Provide the [x, y] coordinate of the cell's center where the given text is located.  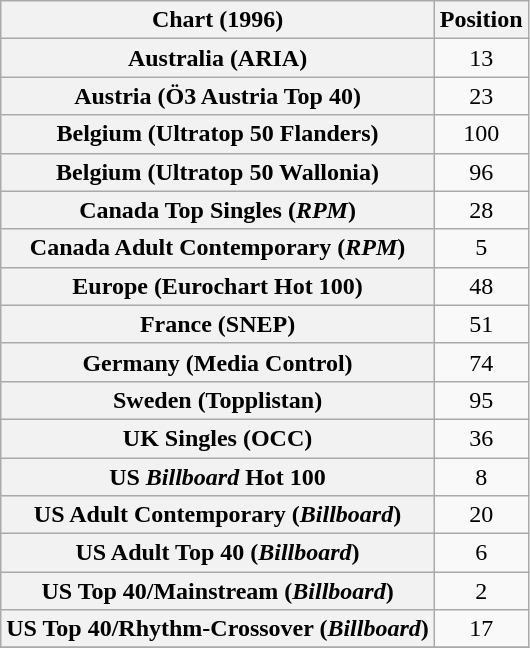
Belgium (Ultratop 50 Wallonia) [218, 172]
Canada Adult Contemporary (RPM) [218, 248]
Canada Top Singles (RPM) [218, 210]
Position [481, 20]
74 [481, 362]
5 [481, 248]
20 [481, 515]
100 [481, 134]
8 [481, 477]
6 [481, 553]
Austria (Ö3 Austria Top 40) [218, 96]
36 [481, 438]
51 [481, 324]
US Adult Contemporary (Billboard) [218, 515]
Germany (Media Control) [218, 362]
17 [481, 629]
28 [481, 210]
95 [481, 400]
Australia (ARIA) [218, 58]
France (SNEP) [218, 324]
2 [481, 591]
48 [481, 286]
Belgium (Ultratop 50 Flanders) [218, 134]
13 [481, 58]
US Top 40/Rhythm-Crossover (Billboard) [218, 629]
US Billboard Hot 100 [218, 477]
23 [481, 96]
UK Singles (OCC) [218, 438]
Europe (Eurochart Hot 100) [218, 286]
US Adult Top 40 (Billboard) [218, 553]
Sweden (Topplistan) [218, 400]
US Top 40/Mainstream (Billboard) [218, 591]
Chart (1996) [218, 20]
96 [481, 172]
